Search for the cell housing the specified text and yield its [X, Y] center coordinate. 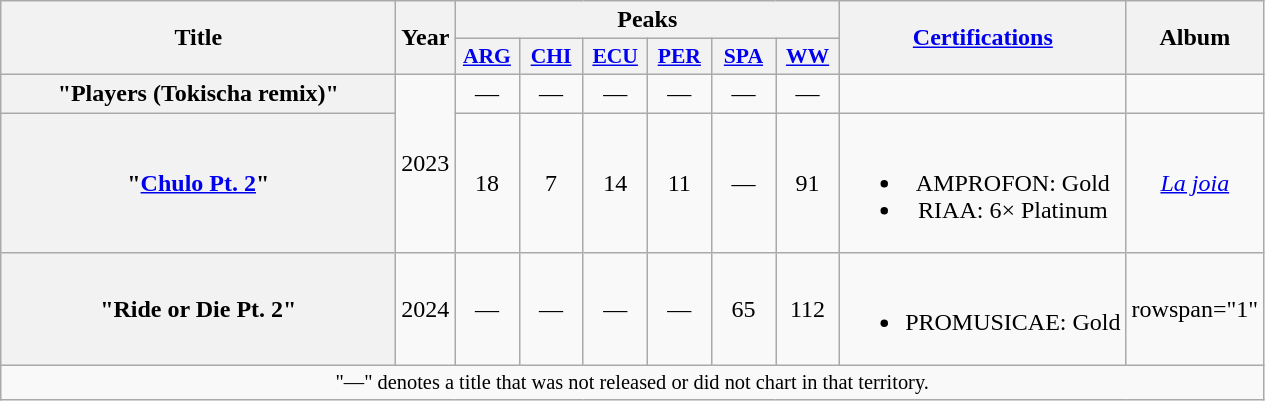
AMPROFON: GoldRIAA: 6× Platinum [983, 182]
2024 [426, 310]
WW [808, 57]
PROMUSICAE: Gold [983, 310]
"Ride or Die Pt. 2" [198, 310]
ARG [487, 57]
Peaks [648, 20]
CHI [551, 57]
11 [679, 182]
18 [487, 182]
65 [743, 310]
"—" denotes a title that was not released or did not chart in that territory. [632, 383]
"Players (Tokischa remix)" [198, 93]
Certifications [983, 38]
SPA [743, 57]
"Chulo Pt. 2" [198, 182]
Title [198, 38]
91 [808, 182]
ECU [615, 57]
2023 [426, 163]
112 [808, 310]
La joia [1195, 182]
rowspan="1" [1195, 310]
14 [615, 182]
PER [679, 57]
7 [551, 182]
Album [1195, 38]
Year [426, 38]
